From the cell containing the given text, extract its center point as [x, y] coordinate. 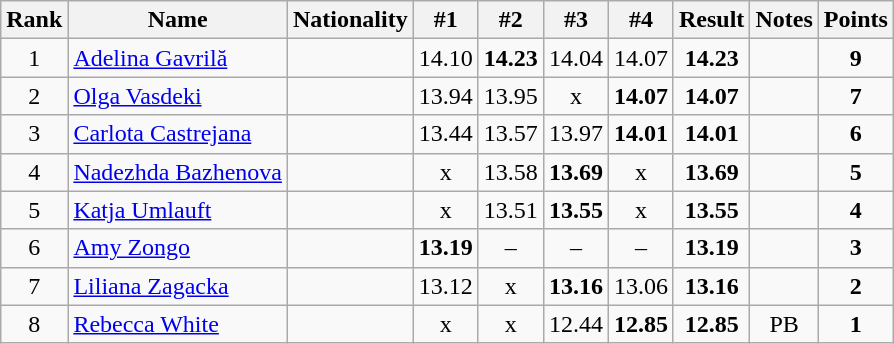
14.04 [576, 58]
Nationality [350, 20]
Notes [784, 20]
Katja Umlauft [178, 210]
8 [34, 324]
13.51 [510, 210]
9 [856, 58]
13.58 [510, 172]
13.97 [576, 134]
13.06 [640, 286]
Result [711, 20]
Name [178, 20]
14.10 [446, 58]
13.44 [446, 134]
Liliana Zagacka [178, 286]
PB [784, 324]
Rank [34, 20]
13.95 [510, 96]
Nadezhda Bazhenova [178, 172]
13.94 [446, 96]
13.57 [510, 134]
12.44 [576, 324]
Carlota Castrejana [178, 134]
#3 [576, 20]
Points [856, 20]
#4 [640, 20]
Amy Zongo [178, 248]
13.12 [446, 286]
Olga Vasdeki [178, 96]
Adelina Gavrilă [178, 58]
Rebecca White [178, 324]
#2 [510, 20]
#1 [446, 20]
